Scan for the cell matching the given text and deliver its (X, Y) coordinate at center. 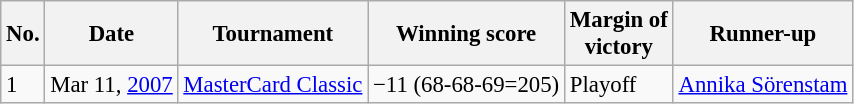
Winning score (466, 34)
Margin ofvictory (618, 34)
Mar 11, 2007 (112, 85)
Runner-up (763, 34)
No. (23, 34)
−11 (68-68-69=205) (466, 85)
MasterCard Classic (273, 85)
Annika Sörenstam (763, 85)
1 (23, 85)
Tournament (273, 34)
Playoff (618, 85)
Date (112, 34)
